Return the [X, Y] coordinate for the center point of the cell that contains the specified text.  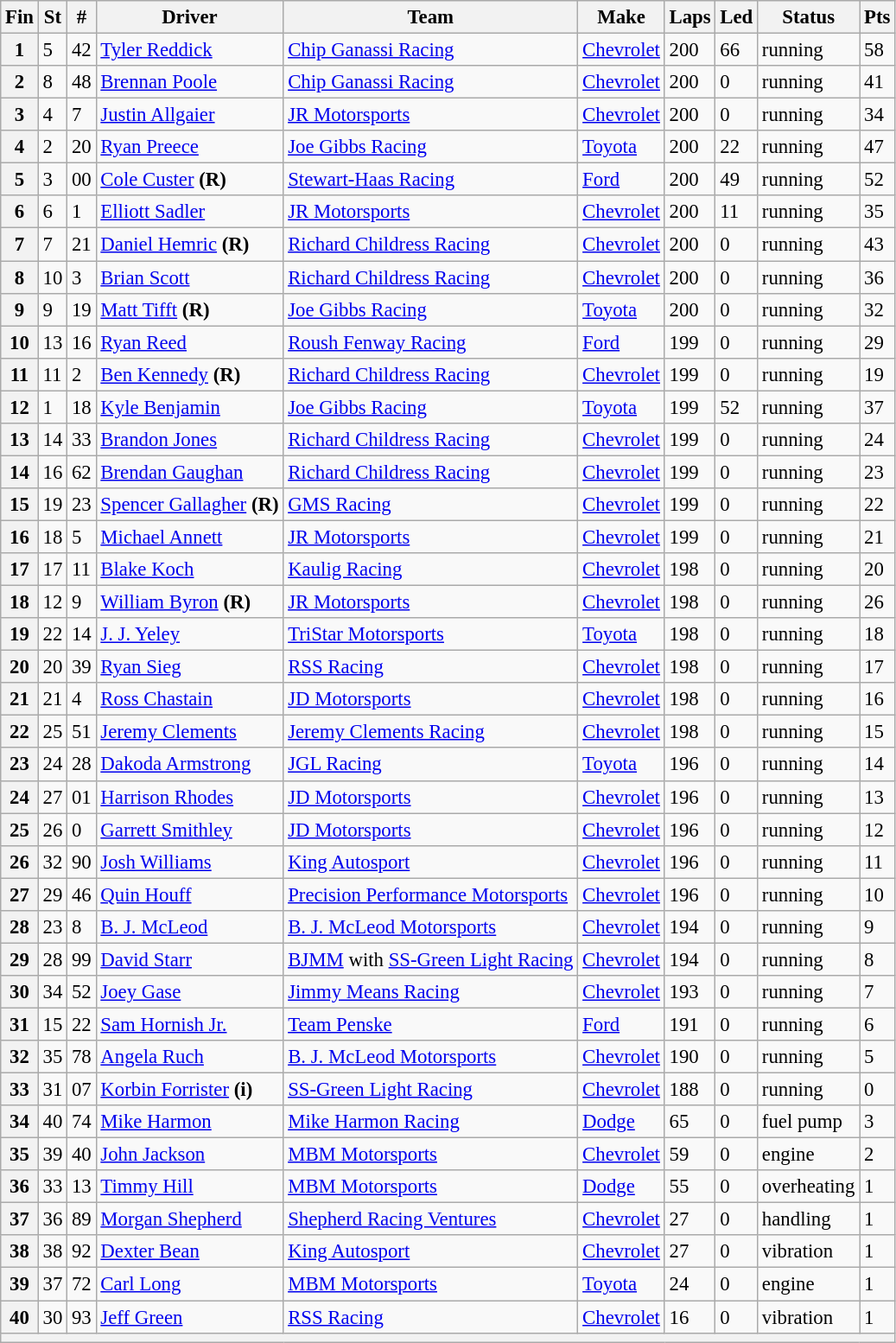
Blake Koch [190, 570]
Brennan Poole [190, 82]
GMS Racing [430, 505]
William Byron (R) [190, 602]
Joey Gase [190, 992]
Garrett Smithley [190, 830]
Spencer Gallagher (R) [190, 505]
# [81, 17]
Quin Houff [190, 894]
fuel pump [809, 1122]
78 [81, 1057]
Brendan Gaughan [190, 472]
Kaulig Racing [430, 570]
188 [689, 1090]
Jimmy Means Racing [430, 992]
89 [81, 1219]
Ben Kennedy (R) [190, 374]
David Starr [190, 959]
Roush Fenway Racing [430, 342]
Daniel Hemric (R) [190, 245]
93 [81, 1317]
BJMM with SS-Green Light Racing [430, 959]
55 [689, 1187]
Jeremy Clements Racing [430, 732]
Team [430, 17]
Led [736, 17]
74 [81, 1122]
Brandon Jones [190, 440]
Status [809, 17]
92 [81, 1252]
43 [878, 245]
Josh Williams [190, 862]
Harrison Rhodes [190, 797]
Team Penske [430, 1024]
Ryan Preece [190, 147]
42 [81, 50]
59 [689, 1155]
Timmy Hill [190, 1187]
Angela Ruch [190, 1057]
190 [689, 1057]
01 [81, 797]
Michael Annett [190, 537]
62 [81, 472]
Sam Hornish Jr. [190, 1024]
Shepherd Racing Ventures [430, 1219]
Mike Harmon Racing [430, 1122]
47 [878, 147]
B. J. McLeod [190, 927]
58 [878, 50]
Laps [689, 17]
66 [736, 50]
51 [81, 732]
St [52, 17]
193 [689, 992]
Pts [878, 17]
Korbin Forrister (i) [190, 1090]
41 [878, 82]
Dakoda Armstrong [190, 765]
90 [81, 862]
Ryan Sieg [190, 667]
Jeff Green [190, 1317]
TriStar Motorsports [430, 634]
Dexter Bean [190, 1252]
Tyler Reddick [190, 50]
99 [81, 959]
John Jackson [190, 1155]
49 [736, 180]
Morgan Shepherd [190, 1219]
Brian Scott [190, 277]
Jeremy Clements [190, 732]
Cole Custer (R) [190, 180]
46 [81, 894]
Make [621, 17]
Ross Chastain [190, 699]
SS-Green Light Racing [430, 1090]
Carl Long [190, 1284]
Driver [190, 17]
07 [81, 1090]
Elliott Sadler [190, 212]
handling [809, 1219]
J. J. Yeley [190, 634]
JGL Racing [430, 765]
Kyle Benjamin [190, 407]
Stewart-Haas Racing [430, 180]
191 [689, 1024]
48 [81, 82]
Precision Performance Motorsports [430, 894]
65 [689, 1122]
00 [81, 180]
overheating [809, 1187]
Justin Allgaier [190, 115]
Mike Harmon [190, 1122]
Matt Tifft (R) [190, 309]
72 [81, 1284]
Ryan Reed [190, 342]
Fin [20, 17]
